Return the (x, y) coordinate for the center point of the cell that contains the specified text.  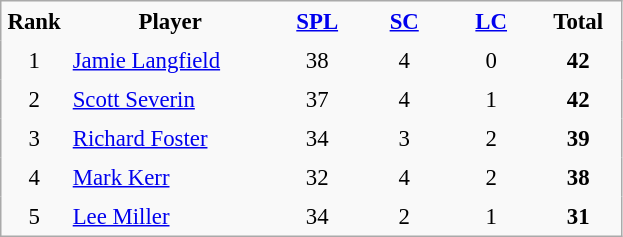
39 (579, 138)
Lee Miller (170, 217)
Scott Severin (170, 100)
Richard Foster (170, 138)
0 (492, 60)
SPL (318, 21)
Mark Kerr (170, 178)
Total (579, 21)
SC (404, 21)
5 (34, 217)
Jamie Langfield (170, 60)
31 (579, 217)
LC (492, 21)
32 (318, 178)
Rank (34, 21)
Player (170, 21)
37 (318, 100)
